Extract the (x, y) coordinate from the center of the cell holding the provided text.  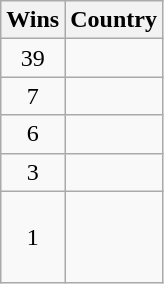
7 (33, 96)
1 (33, 237)
39 (33, 58)
6 (33, 134)
Wins (33, 20)
Country (114, 20)
3 (33, 172)
